Provide the (X, Y) coordinate of the cell's center where the given text is located.  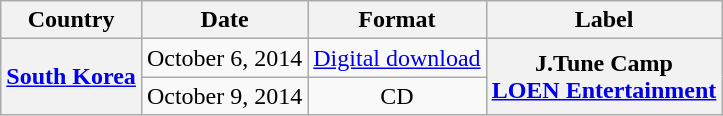
South Korea (72, 77)
Format (397, 20)
CD (397, 96)
J.Tune CampLOEN Entertainment (604, 77)
Country (72, 20)
Digital download (397, 58)
October 9, 2014 (224, 96)
October 6, 2014 (224, 58)
Label (604, 20)
Date (224, 20)
